Return the [x, y] coordinate for the center point of the cell that contains the specified text.  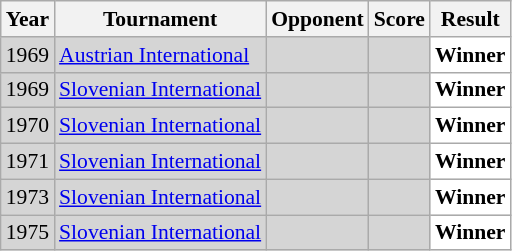
Tournament [160, 19]
1971 [28, 162]
Opponent [318, 19]
1973 [28, 197]
Score [400, 19]
Result [470, 19]
Austrian International [160, 55]
1970 [28, 126]
1975 [28, 233]
Year [28, 19]
